Capture the cell that displays the provided text and extract its (X, Y) central coordinate. 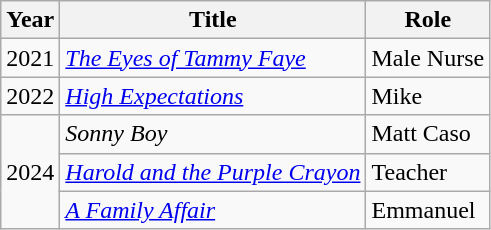
The Eyes of Tammy Faye (213, 58)
Harold and the Purple Crayon (213, 172)
2022 (30, 96)
Teacher (428, 172)
Role (428, 20)
Sonny Boy (213, 134)
2024 (30, 172)
High Expectations (213, 96)
Year (30, 20)
2021 (30, 58)
Male Nurse (428, 58)
Matt Caso (428, 134)
Emmanuel (428, 210)
Mike (428, 96)
A Family Affair (213, 210)
Title (213, 20)
